Find where the given text appears and provide that cell's center as [X, Y] coordinate. 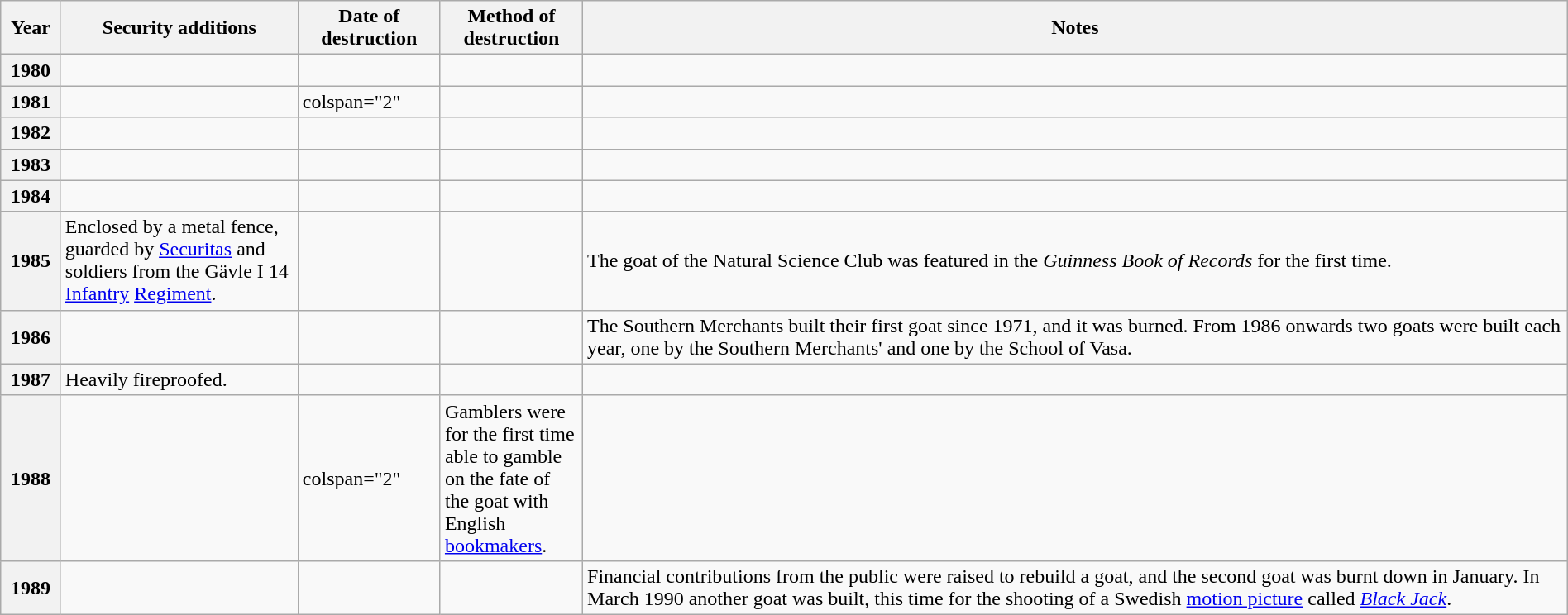
1981 [31, 102]
Method of destruction [511, 28]
1983 [31, 164]
Gamblers were for the first time able to gamble on the fate of the goat with English bookmakers. [511, 478]
1989 [31, 587]
Security additions [179, 28]
Notes [1075, 28]
Heavily fireproofed. [179, 379]
1980 [31, 70]
1986 [31, 337]
Year [31, 28]
1982 [31, 133]
1988 [31, 478]
Enclosed by a metal fence, guarded by Securitas and soldiers from the Gävle I 14 Infantry Regiment. [179, 261]
1987 [31, 379]
The goat of the Natural Science Club was featured in the Guinness Book of Records for the first time. [1075, 261]
1985 [31, 261]
Date of destruction [369, 28]
1984 [31, 196]
